Return the [X, Y] coordinate for the center point of the cell that contains the specified text.  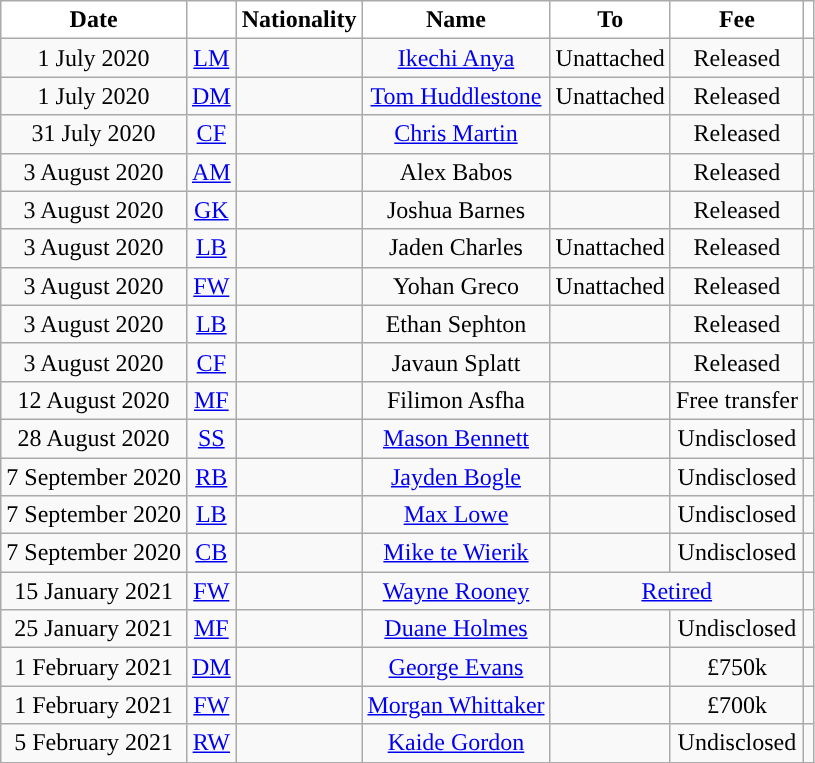
Retired [676, 591]
GK [211, 210]
SS [211, 438]
Chris Martin [456, 134]
Date [94, 20]
25 January 2021 [94, 629]
£750k [736, 667]
15 January 2021 [94, 591]
CB [211, 553]
RB [211, 477]
Jayden Bogle [456, 477]
George Evans [456, 667]
12 August 2020 [94, 400]
To [610, 20]
Max Lowe [456, 515]
Duane Holmes [456, 629]
AM [211, 172]
Joshua Barnes [456, 210]
Javaun Splatt [456, 362]
Wayne Rooney [456, 591]
Filimon Asfha [456, 400]
Nationality [299, 20]
£700k [736, 705]
28 August 2020 [94, 438]
Ethan Sephton [456, 324]
Mason Bennett [456, 438]
Mike te Wierik [456, 553]
Fee [736, 20]
Yohan Greco [456, 286]
LM [211, 58]
Free transfer [736, 400]
Morgan Whittaker [456, 705]
Kaide Gordon [456, 743]
Jaden Charles [456, 248]
RW [211, 743]
Name [456, 20]
Alex Babos [456, 172]
5 February 2021 [94, 743]
31 July 2020 [94, 134]
Ikechi Anya [456, 58]
Tom Huddlestone [456, 96]
